Extract the [X, Y] coordinate from the center of the cell holding the provided text.  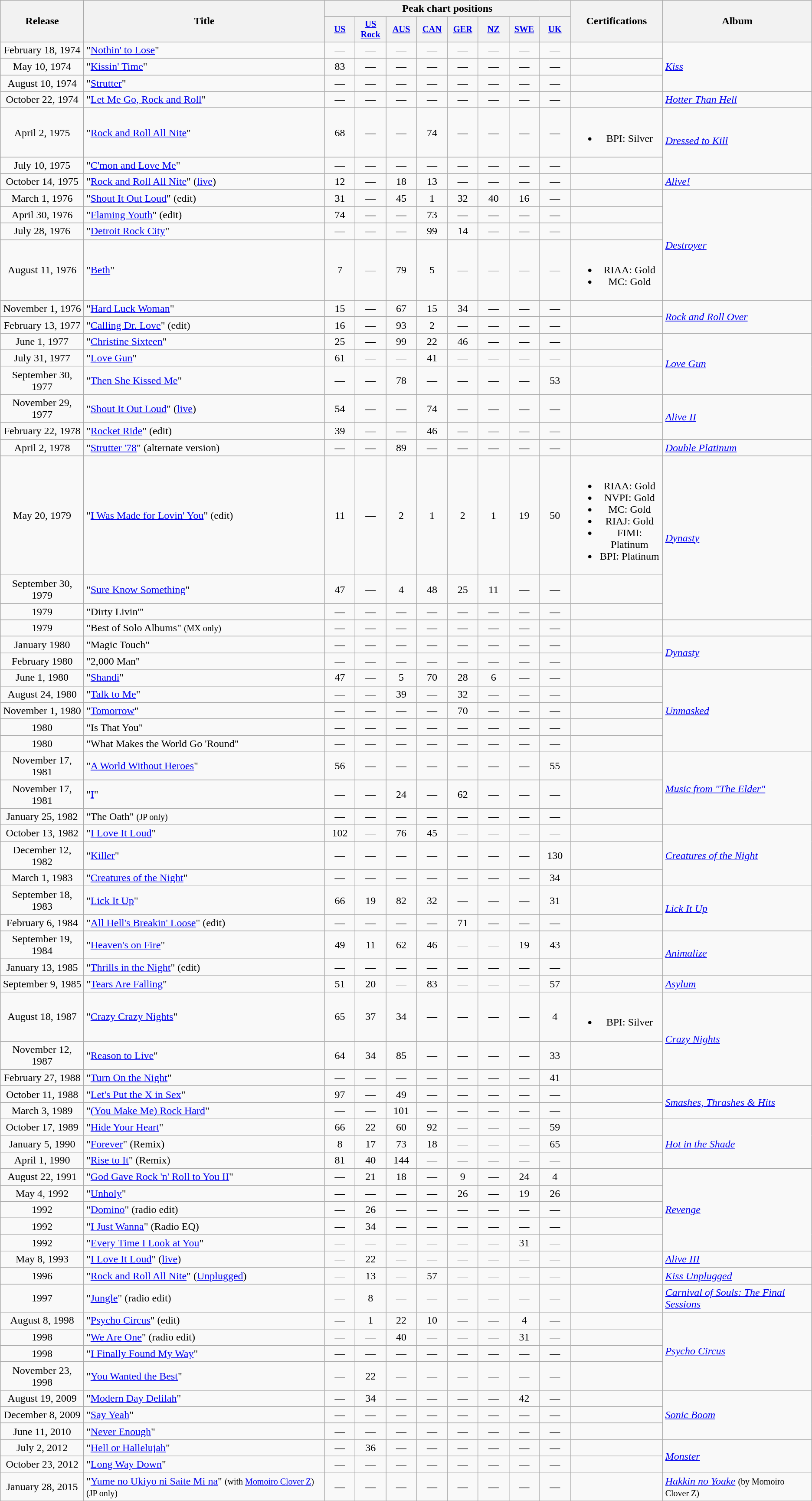
Animalize [737, 954]
October 11, 1988 [43, 1094]
"Jungle" (radio edit) [204, 1298]
July 2, 2012 [43, 1448]
April 2, 1975 [43, 133]
"Turn On the Night" [204, 1078]
60 [402, 1127]
Unmasked [737, 711]
"Strutter '78" (alternate version) [204, 448]
"Magic Touch" [204, 645]
August 11, 1976 [43, 270]
November 29, 1977 [43, 409]
"Detroit Rock City" [204, 231]
October 17, 1989 [43, 1127]
"All Hell's Breakin' Loose" (edit) [204, 923]
Psycho Circus [737, 1351]
51 [340, 984]
61 [340, 358]
"Calling Dr. Love" (edit) [204, 325]
130 [555, 855]
68 [340, 133]
March 3, 1989 [43, 1111]
"Best of Solo Albums" (MX only) [204, 628]
Lick It Up [737, 908]
28 [462, 678]
"Sure Know Something" [204, 589]
"Lick It Up" [204, 901]
November 1, 1980 [43, 711]
56 [340, 766]
May 10, 1974 [43, 67]
85 [402, 1055]
GER [462, 29]
37 [370, 1017]
12 [340, 182]
Hot in the Shade [737, 1144]
"Tears Are Falling" [204, 984]
Carnival of Souls: The Final Sessions [737, 1298]
59 [555, 1127]
Rock and Roll Over [737, 317]
September 18, 1983 [43, 901]
Sonic Boom [737, 1415]
June 11, 2010 [43, 1431]
"Say Yeah" [204, 1415]
102 [340, 833]
Love Gun [737, 364]
October 14, 1975 [43, 182]
July 28, 1976 [43, 231]
November 23, 1998 [43, 1376]
April 1, 1990 [43, 1160]
"Reason to Live" [204, 1055]
Monster [737, 1456]
March 1, 1976 [43, 198]
101 [402, 1111]
Kiss [737, 66]
"I Love It Loud" (live) [204, 1259]
"I Was Made for Lovin' You" (edit) [204, 515]
October 23, 2012 [43, 1465]
October 22, 1974 [43, 100]
14 [462, 231]
92 [432, 1127]
January 25, 1982 [43, 816]
"I Finally Found My Way" [204, 1354]
October 13, 1982 [43, 833]
"A World Without Heroes" [204, 766]
December 8, 2009 [43, 1415]
Alive! [737, 182]
79 [402, 270]
January 13, 1985 [43, 967]
1997 [43, 1298]
93 [402, 325]
"Rock and Roll All Nite" (live) [204, 182]
May 8, 1993 [43, 1259]
November 12, 1987 [43, 1055]
10 [432, 1321]
"Unholy" [204, 1193]
USRock [370, 29]
April 30, 1976 [43, 215]
"What Makes the World Go 'Round" [204, 744]
June 1, 1977 [43, 341]
August 19, 2009 [43, 1398]
September 9, 1985 [43, 984]
"Rock and Roll All Nite" [204, 133]
Destroyer [737, 245]
20 [370, 984]
UK [555, 29]
"Christine Sixteen" [204, 341]
"Hell or Hallelujah" [204, 1448]
53 [555, 380]
SWE [524, 29]
"You Wanted the Best" [204, 1376]
"Psycho Circus" (edit) [204, 1321]
Peak chart positions [448, 9]
48 [432, 589]
89 [402, 448]
76 [402, 833]
"C'mon and Love Me" [204, 165]
"Heaven's on Fire" [204, 945]
"Love Gun" [204, 358]
64 [340, 1055]
"Crazy Crazy Nights" [204, 1017]
Crazy Nights [737, 1039]
RIAA: GoldMC: Gold [617, 270]
Music from "The Elder" [737, 788]
"Kissin' Time" [204, 67]
54 [340, 409]
January 28, 2015 [43, 1487]
"Rock and Roll All Nite" (Unplugged) [204, 1276]
Asylum [737, 984]
"Modern Day Delilah" [204, 1398]
September 30, 1979 [43, 589]
January 5, 1990 [43, 1144]
"God Gave Rock 'n' Roll to You II" [204, 1177]
"Dirty Livin'" [204, 612]
February 1980 [43, 661]
81 [340, 1160]
"Let's Put the X in Sex" [204, 1094]
"Forever" (Remix) [204, 1144]
97 [340, 1094]
"Hide Your Heart" [204, 1127]
"Long Way Down" [204, 1465]
Kiss Unplugged [737, 1276]
September 19, 1984 [43, 945]
Smashes, Thrashes & Hits [737, 1102]
August 18, 1987 [43, 1017]
August 8, 1998 [43, 1321]
"Flaming Youth" (edit) [204, 215]
February 22, 1978 [43, 431]
"Thrills in the Night" (edit) [204, 967]
Double Platinum [737, 448]
US [340, 29]
May 4, 1992 [43, 1193]
Revenge [737, 1210]
"Hard Luck Woman" [204, 308]
17 [370, 1144]
67 [402, 308]
NZ [494, 29]
April 2, 1978 [43, 448]
Alive III [737, 1259]
Album [737, 21]
August 10, 1974 [43, 83]
1996 [43, 1276]
82 [402, 901]
21 [370, 1177]
March 1, 1983 [43, 878]
September 30, 1977 [43, 380]
"2,000 Man" [204, 661]
June 1, 1980 [43, 678]
"Nothin' to Lose" [204, 50]
"Talk to Me" [204, 694]
42 [524, 1398]
"Every Time I Look at You" [204, 1243]
71 [462, 923]
Hakkin no Yoake (by Momoiro Clover Z) [737, 1487]
CAN [432, 29]
"Shandi" [204, 678]
"(You Make Me) Rock Hard" [204, 1111]
February 6, 1984 [43, 923]
"Then She Kissed Me" [204, 380]
"Killer" [204, 855]
55 [555, 766]
"Shout It Out Loud" (edit) [204, 198]
78 [402, 380]
July 10, 1975 [43, 165]
"I Just Wanna" (Radio EQ) [204, 1226]
AUS [402, 29]
"Shout It Out Loud" (live) [204, 409]
Title [204, 21]
"Creatures of the Night" [204, 878]
33 [555, 1055]
"Strutter" [204, 83]
"I Love It Loud" [204, 833]
"Tomorrow" [204, 711]
"We Are One" (radio edit) [204, 1337]
Dressed to Kill [737, 141]
"Rocket Ride" (edit) [204, 431]
"Let Me Go, Rock and Roll" [204, 100]
43 [555, 945]
"Yume no Ukiyo ni Saite Mi na" (with Momoiro Clover Z) (JP only) [204, 1487]
Release [43, 21]
6 [494, 678]
7 [340, 270]
"Never Enough" [204, 1431]
144 [402, 1160]
December 12, 1982 [43, 855]
9 [462, 1177]
"I" [204, 794]
"Beth" [204, 270]
Creatures of the Night [737, 855]
Alive II [737, 416]
"The Oath" (JP only) [204, 816]
"Domino" (radio edit) [204, 1210]
August 24, 1980 [43, 694]
February 18, 1974 [43, 50]
"Is That You" [204, 727]
Certifications [617, 21]
January 1980 [43, 645]
Hotter Than Hell [737, 100]
November 1, 1976 [43, 308]
July 31, 1977 [43, 358]
February 13, 1977 [43, 325]
August 22, 1991 [43, 1177]
"Rise to It" (Remix) [204, 1160]
May 20, 1979 [43, 515]
February 27, 1988 [43, 1078]
50 [555, 515]
RIAA: GoldNVPI: GoldMC: GoldRIAJ: GoldFIMI: PlatinumBPI: Platinum [617, 515]
36 [370, 1448]
